Identify which cell holds the provided text, then report its [x, y] central coordinate. 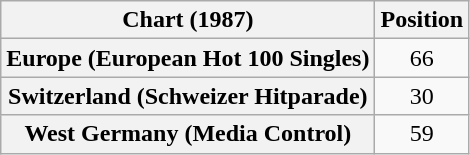
West Germany (Media Control) [188, 134]
30 [422, 96]
66 [422, 58]
Europe (European Hot 100 Singles) [188, 58]
Switzerland (Schweizer Hitparade) [188, 96]
Chart (1987) [188, 20]
Position [422, 20]
59 [422, 134]
